Find where the given text appears and provide that cell's center as [x, y] coordinate. 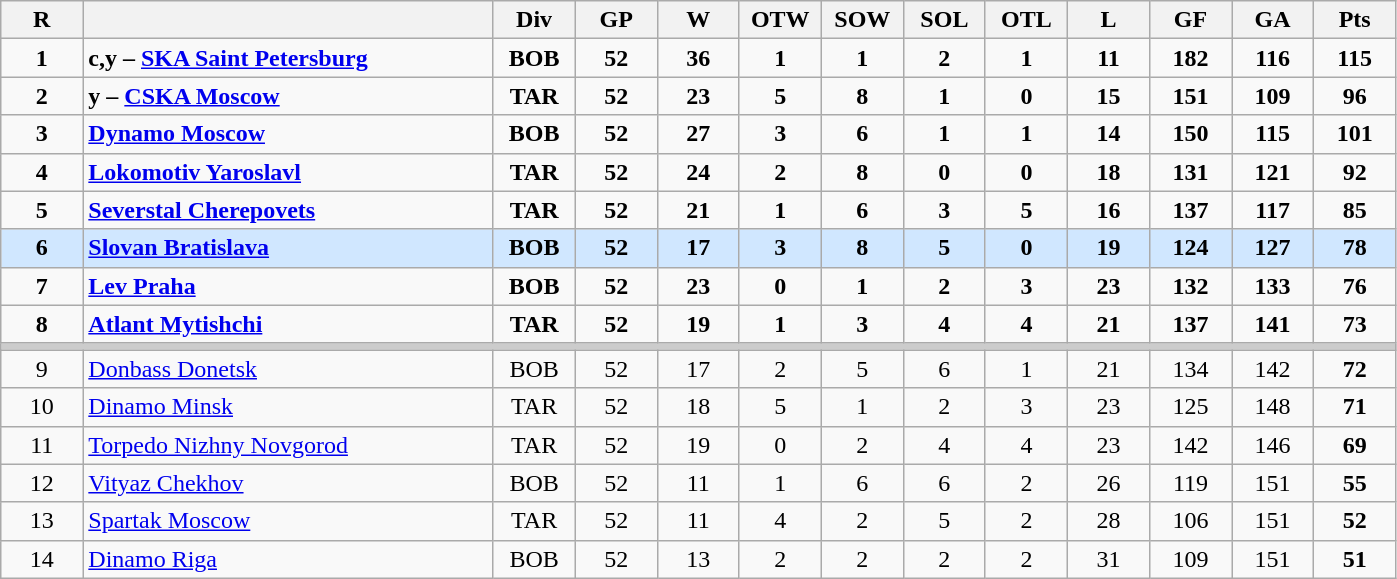
16 [1108, 210]
28 [1108, 521]
148 [1273, 407]
106 [1191, 521]
Dinamo Minsk [288, 407]
182 [1191, 58]
Lev Praha [288, 286]
31 [1108, 559]
78 [1355, 248]
101 [1355, 134]
51 [1355, 559]
Torpedo Nizhny Novgorod [288, 445]
c,y – SKA Saint Petersburg [288, 58]
55 [1355, 483]
121 [1273, 172]
96 [1355, 96]
Dynamo Moscow [288, 134]
10 [42, 407]
125 [1191, 407]
116 [1273, 58]
GF [1191, 20]
GA [1273, 20]
Severstal Cherepovets [288, 210]
Spartak Moscow [288, 521]
85 [1355, 210]
72 [1355, 369]
24 [698, 172]
119 [1191, 483]
150 [1191, 134]
Div [534, 20]
R [42, 20]
132 [1191, 286]
127 [1273, 248]
Slovan Bratislava [288, 248]
Pts [1355, 20]
36 [698, 58]
y – CSKA Moscow [288, 96]
7 [42, 286]
GP [616, 20]
73 [1355, 324]
SOL [944, 20]
Donbass Donetsk [288, 369]
27 [698, 134]
134 [1191, 369]
124 [1191, 248]
OTW [780, 20]
Atlant Mytishchi [288, 324]
9 [42, 369]
141 [1273, 324]
117 [1273, 210]
W [698, 20]
131 [1191, 172]
15 [1108, 96]
Vityaz Chekhov [288, 483]
133 [1273, 286]
146 [1273, 445]
SOW [862, 20]
26 [1108, 483]
L [1108, 20]
71 [1355, 407]
69 [1355, 445]
76 [1355, 286]
12 [42, 483]
Lokomotiv Yaroslavl [288, 172]
92 [1355, 172]
OTL [1026, 20]
Dinamo Riga [288, 559]
